Pinpoint the cell where the given text exists, returning its (X, Y) midpoint coordinate. 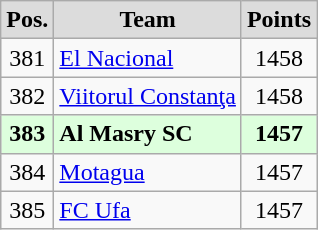
384 (28, 172)
382 (28, 96)
383 (28, 134)
El Nacional (148, 58)
Pos. (28, 20)
Viitorul Constanţa (148, 96)
Motagua (148, 172)
Al Masry SC (148, 134)
385 (28, 210)
FC Ufa (148, 210)
Points (278, 20)
Team (148, 20)
381 (28, 58)
